Determine the [X, Y] coordinate at the center of the cell enclosing the given text.  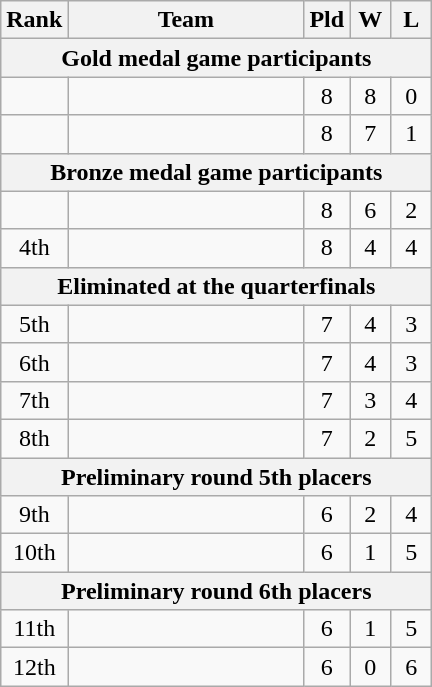
8th [34, 438]
L [412, 20]
9th [34, 515]
12th [34, 667]
Gold medal game participants [216, 58]
Pld [327, 20]
Preliminary round 5th placers [216, 477]
11th [34, 629]
6th [34, 362]
Rank [34, 20]
Preliminary round 6th placers [216, 591]
10th [34, 553]
4th [34, 248]
5th [34, 324]
W [370, 20]
Bronze medal game participants [216, 172]
Eliminated at the quarterfinals [216, 286]
Team [186, 20]
7th [34, 400]
